Return the (x, y) coordinate for the center point of the cell that contains the specified text.  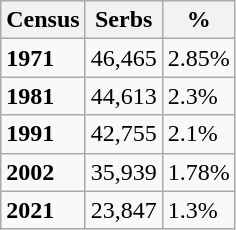
1971 (43, 58)
35,939 (124, 172)
1.3% (198, 210)
46,465 (124, 58)
42,755 (124, 134)
1.78% (198, 172)
23,847 (124, 210)
Census (43, 20)
% (198, 20)
44,613 (124, 96)
2002 (43, 172)
2021 (43, 210)
2.1% (198, 134)
1981 (43, 96)
2.3% (198, 96)
1991 (43, 134)
2.85% (198, 58)
Serbs (124, 20)
